Return the (X, Y) coordinate for the center point of the cell that contains the specified text.  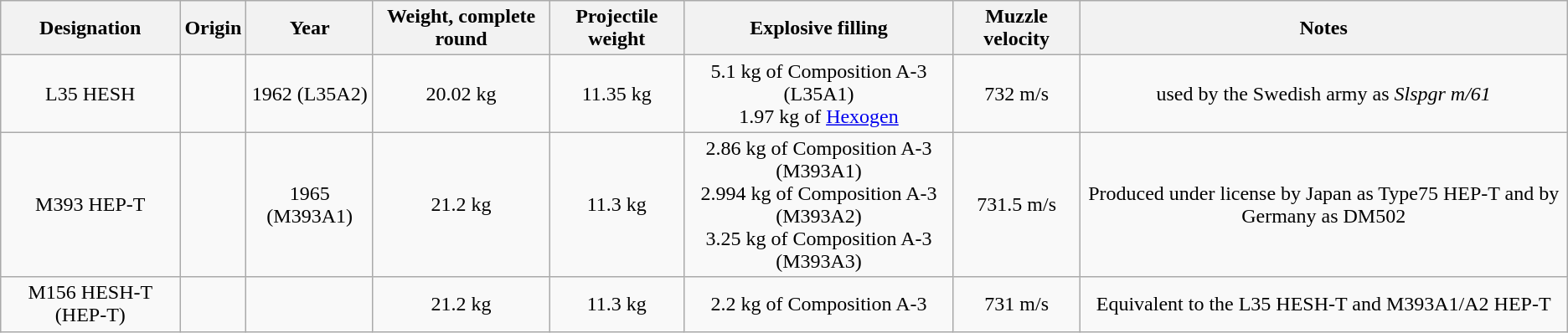
1962 (L35A2) (310, 94)
Produced under license by Japan as Type75 HEP-T and by Germany as DM502 (1323, 204)
Equivalent to the L35 HESH-T and M393A1/A2 HEP-T (1323, 305)
5.1 kg of Composition A-3 (L35A1)1.97 kg of Hexogen (819, 94)
11.35 kg (616, 94)
Designation (90, 28)
1965 (M393A1) (310, 204)
Notes (1323, 28)
732 m/s (1017, 94)
Weight, complete round (461, 28)
Explosive filling (819, 28)
Origin (213, 28)
Year (310, 28)
20.02 kg (461, 94)
Muzzle velocity (1017, 28)
M156 HESH-T (HEP-T) (90, 305)
M393 HEP-T (90, 204)
731.5 m/s (1017, 204)
731 m/s (1017, 305)
2.86 kg of Composition A-3 (M393A1)2.994 kg of Composition A-3 (M393A2)3.25 kg of Composition A-3 (M393A3) (819, 204)
Projectile weight (616, 28)
2.2 kg of Composition A-3 (819, 305)
used by the Swedish army as Slspgr m/61 (1323, 94)
L35 HESH (90, 94)
